Return the (x, y) coordinate for the center point of the cell that contains the specified text.  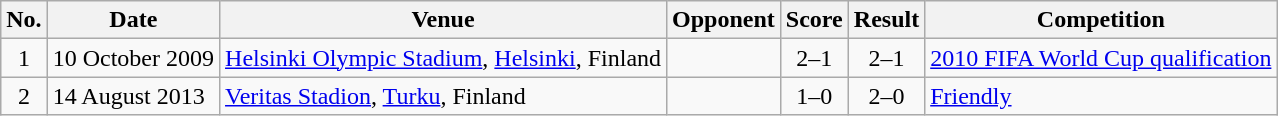
Veritas Stadion, Turku, Finland (444, 96)
Friendly (1101, 96)
Date (133, 20)
Venue (444, 20)
10 October 2009 (133, 58)
2–0 (886, 96)
14 August 2013 (133, 96)
1 (24, 58)
Competition (1101, 20)
Score (814, 20)
1–0 (814, 96)
Result (886, 20)
No. (24, 20)
2 (24, 96)
Helsinki Olympic Stadium, Helsinki, Finland (444, 58)
2010 FIFA World Cup qualification (1101, 58)
Opponent (724, 20)
